Search for the cell housing the specified text and yield its (X, Y) center coordinate. 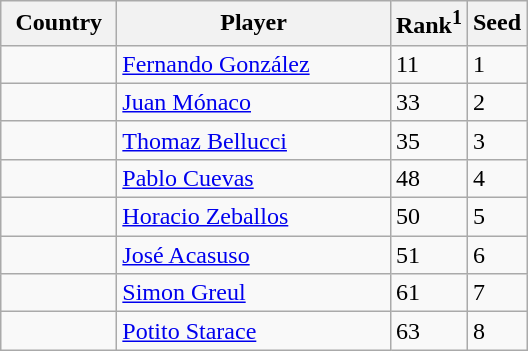
8 (496, 331)
4 (496, 178)
Seed (496, 24)
Thomaz Bellucci (254, 140)
Rank1 (428, 24)
7 (496, 293)
11 (428, 64)
Potito Starace (254, 331)
Simon Greul (254, 293)
1 (496, 64)
5 (496, 217)
Horacio Zeballos (254, 217)
6 (496, 255)
Country (59, 24)
61 (428, 293)
35 (428, 140)
63 (428, 331)
48 (428, 178)
José Acasuso (254, 255)
51 (428, 255)
Player (254, 24)
50 (428, 217)
3 (496, 140)
33 (428, 102)
Fernando González (254, 64)
2 (496, 102)
Juan Mónaco (254, 102)
Pablo Cuevas (254, 178)
